Return [X, Y] of the center of cell containing provided text 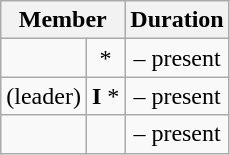
Duration [177, 20]
Member [63, 20]
I * [105, 96]
* [105, 58]
(leader) [44, 96]
